Search for the cell housing the specified text and yield its (x, y) center coordinate. 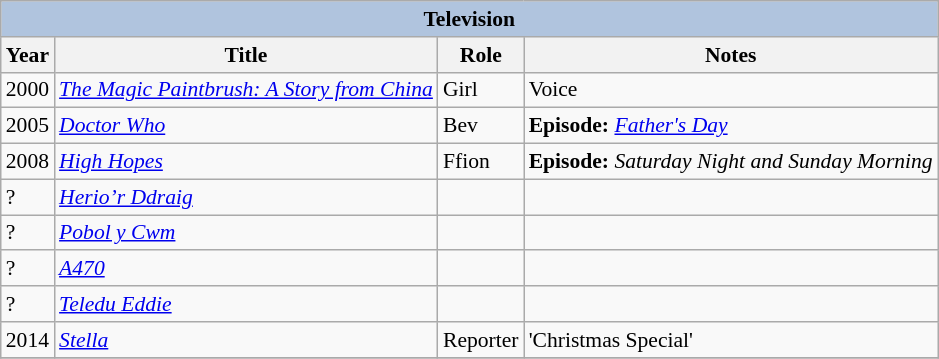
A470 (246, 269)
2005 (28, 126)
2008 (28, 162)
Voice (731, 90)
Teledu Eddie (246, 304)
Episode: Saturday Night and Sunday Morning (731, 162)
Episode: Father's Day (731, 126)
Reporter (481, 340)
Television (470, 19)
2014 (28, 340)
Role (481, 55)
High Hopes (246, 162)
Doctor Who (246, 126)
Title (246, 55)
Stella (246, 340)
Year (28, 55)
Ffion (481, 162)
Bev (481, 126)
Girl (481, 90)
'Christmas Special' (731, 340)
Pobol y Cwm (246, 233)
2000 (28, 90)
Herio’r Ddraig (246, 197)
The Magic Paintbrush: A Story from China (246, 90)
Notes (731, 55)
